Extract the (x, y) coordinate from the center of the cell holding the provided text.  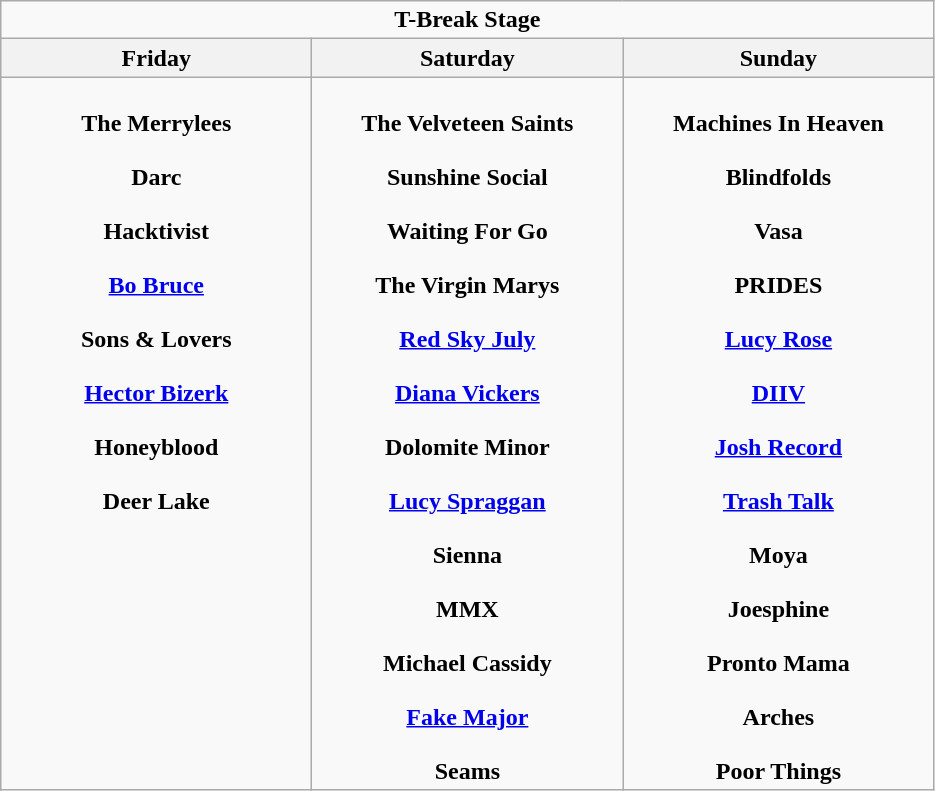
Machines In Heaven Blindfolds Vasa PRIDES Lucy Rose DIIV Josh Record Trash Talk Moya Joesphine Pronto Mama Arches Poor Things (778, 434)
Friday (156, 58)
Saturday (468, 58)
T-Break Stage (468, 20)
The Merrylees Darc Hacktivist Bo Bruce Sons & Lovers Hector Bizerk Honeyblood Deer Lake (156, 434)
Sunday (778, 58)
